Detect which cell encompasses the target text, then output its (x, y) center coordinate. 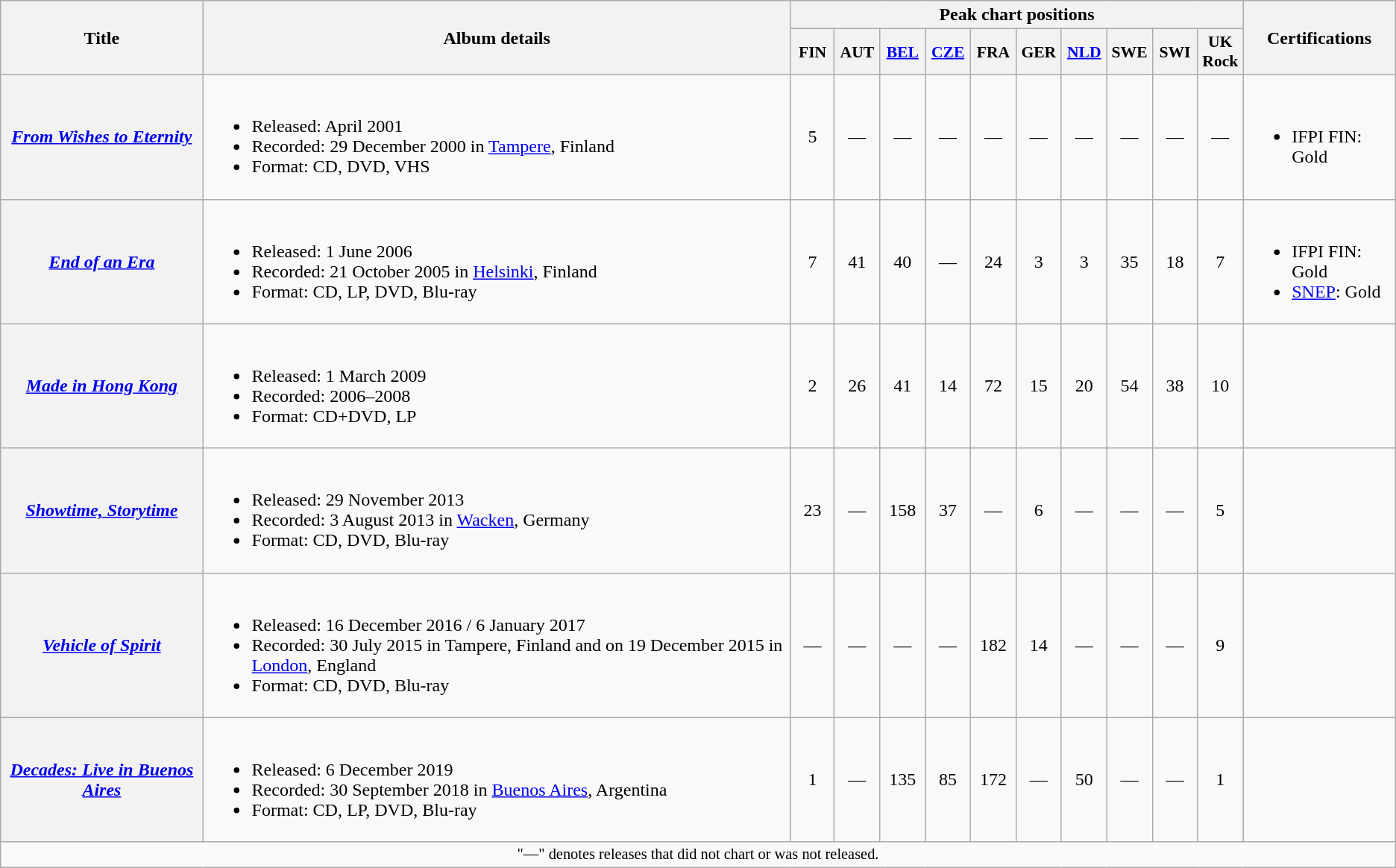
26 (858, 386)
Vehicle of Spirit (101, 645)
Released: 6 December 2019Recorded: 30 September 2018 in Buenos Aires, ArgentinaFormat: CD, LP, DVD, Blu-ray (497, 780)
Released: April 2001Recorded: 29 December 2000 in Tampere, FinlandFormat: CD, DVD, VHS (497, 137)
23 (813, 510)
Showtime, Storytime (101, 510)
BEL (902, 52)
10 (1220, 386)
54 (1129, 386)
SWE (1129, 52)
IFPI FIN: GoldSNEP: Gold (1320, 261)
Certifications (1320, 37)
35 (1129, 261)
182 (993, 645)
135 (902, 780)
End of an Era (101, 261)
Released: 1 March 2009Recorded: 2006–2008Format: CD+DVD, LP (497, 386)
UK Rock (1220, 52)
Title (101, 37)
Peak chart positions (1017, 15)
Released: 29 November 2013Recorded: 3 August 2013 in Wacken, GermanyFormat: CD, DVD, Blu-ray (497, 510)
15 (1038, 386)
Made in Hong Kong (101, 386)
6 (1038, 510)
172 (993, 780)
18 (1175, 261)
37 (949, 510)
Released: 1 June 2006Recorded: 21 October 2005 in Helsinki, FinlandFormat: CD, LP, DVD, Blu-ray (497, 261)
From Wishes to Eternity (101, 137)
40 (902, 261)
FIN (813, 52)
72 (993, 386)
GER (1038, 52)
50 (1084, 780)
FRA (993, 52)
CZE (949, 52)
38 (1175, 386)
"—" denotes releases that did not chart or was not released. (698, 855)
85 (949, 780)
158 (902, 510)
NLD (1084, 52)
Decades: Live in Buenos Aires (101, 780)
9 (1220, 645)
IFPI FIN: Gold (1320, 137)
SWI (1175, 52)
2 (813, 386)
24 (993, 261)
Album details (497, 37)
20 (1084, 386)
AUT (858, 52)
